Identify which cell holds the provided text, then report its [x, y] central coordinate. 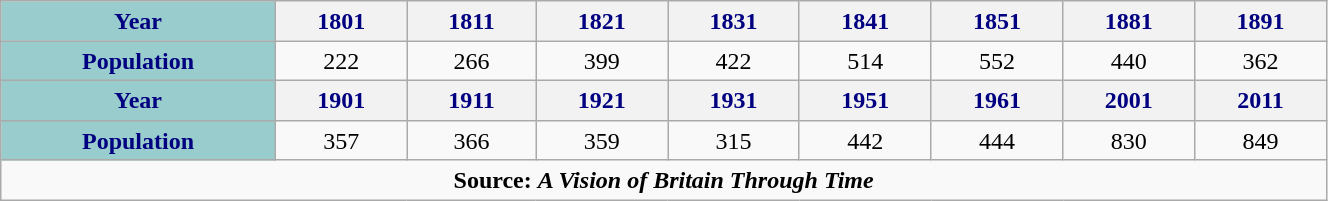
366 [472, 140]
440 [1129, 61]
444 [997, 140]
1911 [472, 100]
399 [602, 61]
514 [865, 61]
1841 [865, 21]
1851 [997, 21]
357 [341, 140]
1801 [341, 21]
Source: A Vision of Britain Through Time [664, 180]
1921 [602, 100]
1961 [997, 100]
552 [997, 61]
315 [734, 140]
2011 [1261, 100]
1931 [734, 100]
359 [602, 140]
849 [1261, 140]
266 [472, 61]
442 [865, 140]
1811 [472, 21]
222 [341, 61]
1881 [1129, 21]
1831 [734, 21]
1821 [602, 21]
1951 [865, 100]
830 [1129, 140]
362 [1261, 61]
1891 [1261, 21]
1901 [341, 100]
2001 [1129, 100]
422 [734, 61]
